Output the (X, Y) coordinate of the center of the cell containing the given text.  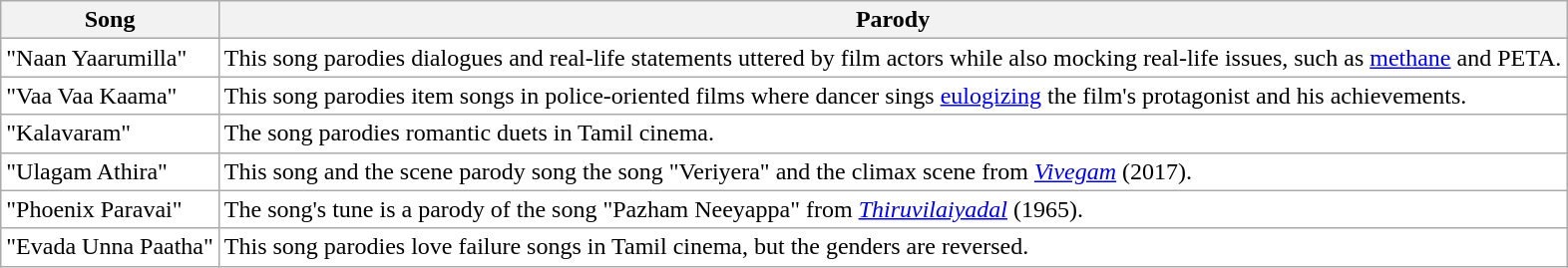
"Ulagam Athira" (110, 171)
"Naan Yaarumilla" (110, 58)
This song parodies love failure songs in Tamil cinema, but the genders are reversed. (892, 247)
"Phoenix Paravai" (110, 209)
This song parodies dialogues and real-life statements uttered by film actors while also mocking real-life issues, such as methane and PETA. (892, 58)
This song parodies item songs in police-oriented films where dancer sings eulogizing the film's protagonist and his achievements. (892, 96)
Parody (892, 20)
The song parodies romantic duets in Tamil cinema. (892, 134)
This song and the scene parody song the song "Veriyera" and the climax scene from Vivegam (2017). (892, 171)
"Kalavaram" (110, 134)
The song's tune is a parody of the song "Pazham Neeyappa" from Thiruvilaiyadal (1965). (892, 209)
Song (110, 20)
"Vaa Vaa Kaama" (110, 96)
"Evada Unna Paatha" (110, 247)
